For the text-containing cell, return its midpoint in [x, y] coordinate format. 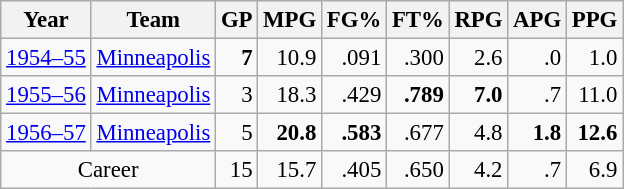
2.6 [478, 58]
.300 [418, 58]
11.0 [594, 95]
7.0 [478, 95]
18.3 [290, 95]
10.9 [290, 58]
12.6 [594, 133]
.405 [354, 170]
.429 [354, 95]
MPG [290, 20]
3 [237, 95]
15 [237, 170]
20.8 [290, 133]
.677 [418, 133]
15.7 [290, 170]
5 [237, 133]
6.9 [594, 170]
FT% [418, 20]
Team [153, 20]
.650 [418, 170]
RPG [478, 20]
FG% [354, 20]
1955–56 [46, 95]
GP [237, 20]
APG [538, 20]
.583 [354, 133]
1.0 [594, 58]
.789 [418, 95]
1954–55 [46, 58]
7 [237, 58]
.0 [538, 58]
PPG [594, 20]
Career [108, 170]
4.8 [478, 133]
1956–57 [46, 133]
1.8 [538, 133]
.091 [354, 58]
4.2 [478, 170]
Year [46, 20]
